Pinpoint the cell where the given text exists, returning its (x, y) midpoint coordinate. 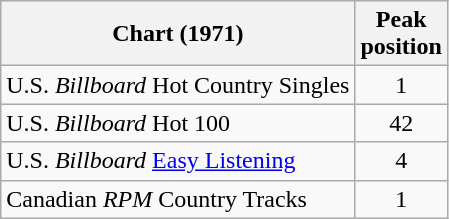
42 (401, 123)
Peakposition (401, 34)
U.S. Billboard Easy Listening (178, 161)
U.S. Billboard Hot 100 (178, 123)
Chart (1971) (178, 34)
U.S. Billboard Hot Country Singles (178, 85)
4 (401, 161)
Canadian RPM Country Tracks (178, 199)
